Find where the given text appears and provide that cell's center as (x, y) coordinate. 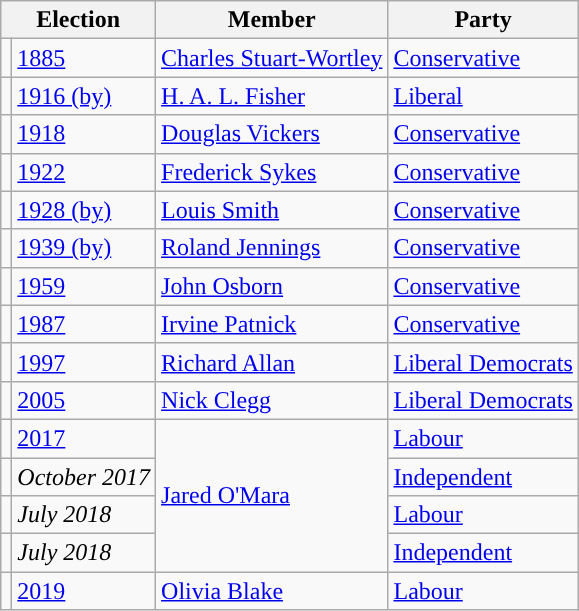
October 2017 (84, 477)
Frederick Sykes (272, 172)
2019 (84, 591)
1928 (by) (84, 210)
H. A. L. Fisher (272, 96)
1987 (84, 324)
Irvine Patnick (272, 324)
1922 (84, 172)
1939 (by) (84, 248)
Douglas Vickers (272, 134)
Charles Stuart-Wortley (272, 58)
Louis Smith (272, 210)
Jared O'Mara (272, 495)
Liberal (483, 96)
John Osborn (272, 286)
1997 (84, 362)
1885 (84, 58)
1959 (84, 286)
1918 (84, 134)
2005 (84, 400)
1916 (by) (84, 96)
Party (483, 20)
Richard Allan (272, 362)
Member (272, 20)
Nick Clegg (272, 400)
Olivia Blake (272, 591)
Election (78, 20)
2017 (84, 438)
Roland Jennings (272, 248)
